Detect which cell encompasses the target text, then output its [x, y] center coordinate. 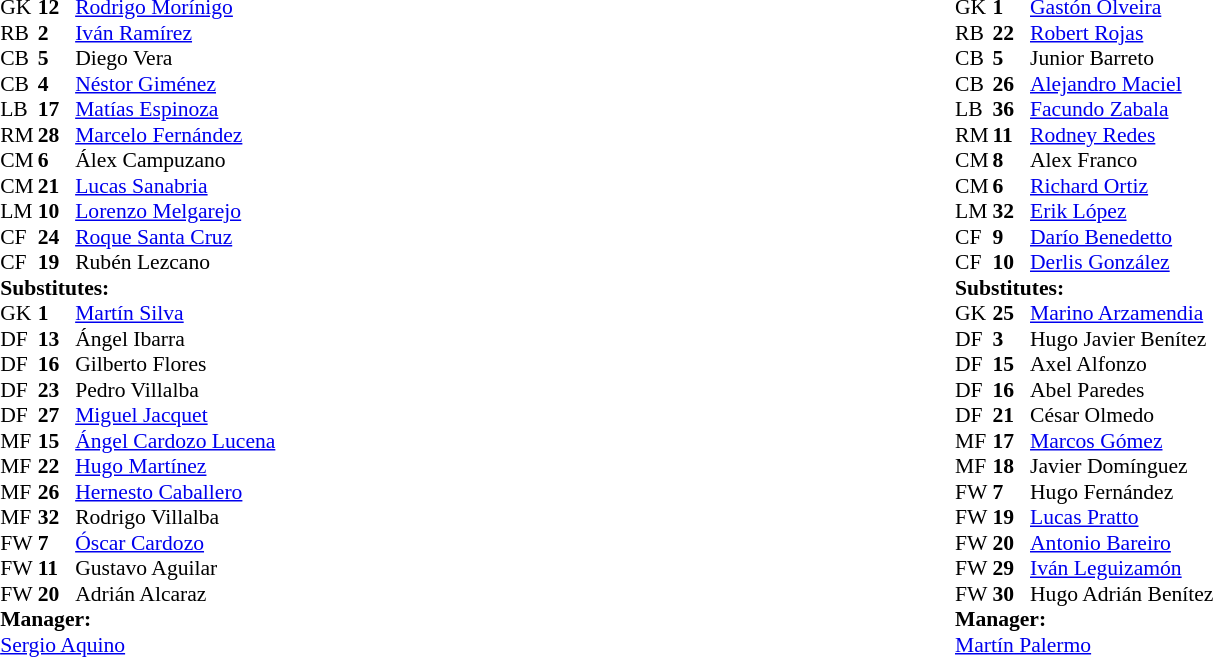
18 [1012, 467]
Diego Vera [175, 59]
Axel Alfonzo [1122, 365]
Gustavo Aguilar [175, 569]
Hugo Fernández [1122, 492]
Lucas Sanabria [175, 186]
Lorenzo Melgarejo [175, 211]
Martín Silva [175, 313]
Rubén Lezcano [175, 263]
25 [1012, 313]
27 [57, 415]
Richard Ortiz [1122, 186]
Robert Rojas [1122, 33]
8 [1012, 161]
Alejandro Maciel [1122, 84]
Marcelo Fernández [175, 135]
Darío Benedetto [1122, 237]
Iván Leguizamón [1122, 569]
30 [1012, 594]
Alex Franco [1122, 161]
Javier Domínguez [1122, 467]
César Olmedo [1122, 415]
Miguel Jacquet [175, 415]
Marcos Gómez [1122, 441]
Hugo Martínez [175, 467]
Gilberto Flores [175, 365]
Antonio Bareiro [1122, 543]
Lucas Pratto [1122, 517]
29 [1012, 569]
28 [57, 135]
3 [1012, 339]
Hernesto Caballero [175, 492]
1 [57, 313]
Rodrigo Villalba [175, 517]
Pedro Villalba [175, 390]
Facundo Zabala [1122, 109]
36 [1012, 109]
Abel Paredes [1122, 390]
Néstor Giménez [175, 84]
2 [57, 33]
Ángel Cardozo Lucena [175, 441]
Roque Santa Cruz [175, 237]
Óscar Cardozo [175, 543]
Rodney Redes [1122, 135]
Matías Espinoza [175, 109]
Junior Barreto [1122, 59]
Hugo Adrián Benítez [1122, 594]
Marino Arzamendia [1122, 313]
13 [57, 339]
Adrián Alcaraz [175, 594]
Erik López [1122, 211]
Derlis González [1122, 263]
Álex Campuzano [175, 161]
9 [1012, 237]
Iván Ramírez [175, 33]
4 [57, 84]
24 [57, 237]
23 [57, 390]
Hugo Javier Benítez [1122, 339]
Ángel Ibarra [175, 339]
